Scan for the cell matching the given text and deliver its (X, Y) coordinate at center. 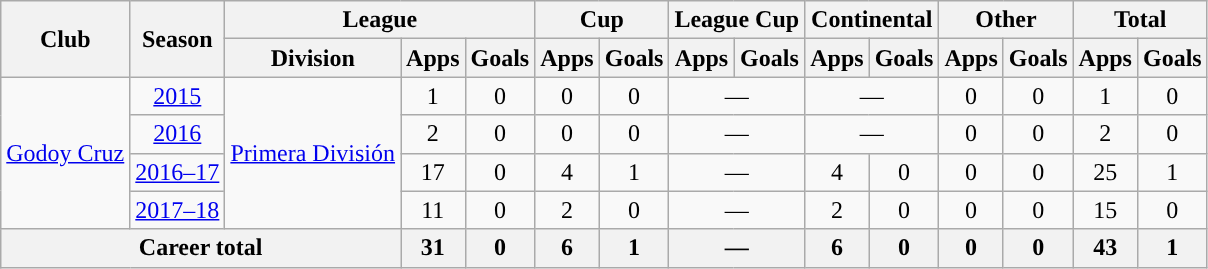
League Cup (737, 20)
Division (313, 58)
Primera División (313, 153)
Cup (602, 20)
31 (433, 248)
Other (1006, 20)
17 (433, 172)
Total (1140, 20)
2015 (178, 96)
2016–17 (178, 172)
Career total (201, 248)
Continental (872, 20)
Season (178, 39)
League (380, 20)
11 (433, 210)
Club (66, 39)
Godoy Cruz (66, 153)
43 (1105, 248)
15 (1105, 210)
2016 (178, 134)
25 (1105, 172)
2017–18 (178, 210)
